Locate the cell with the specified text and output its [x, y] center coordinate. 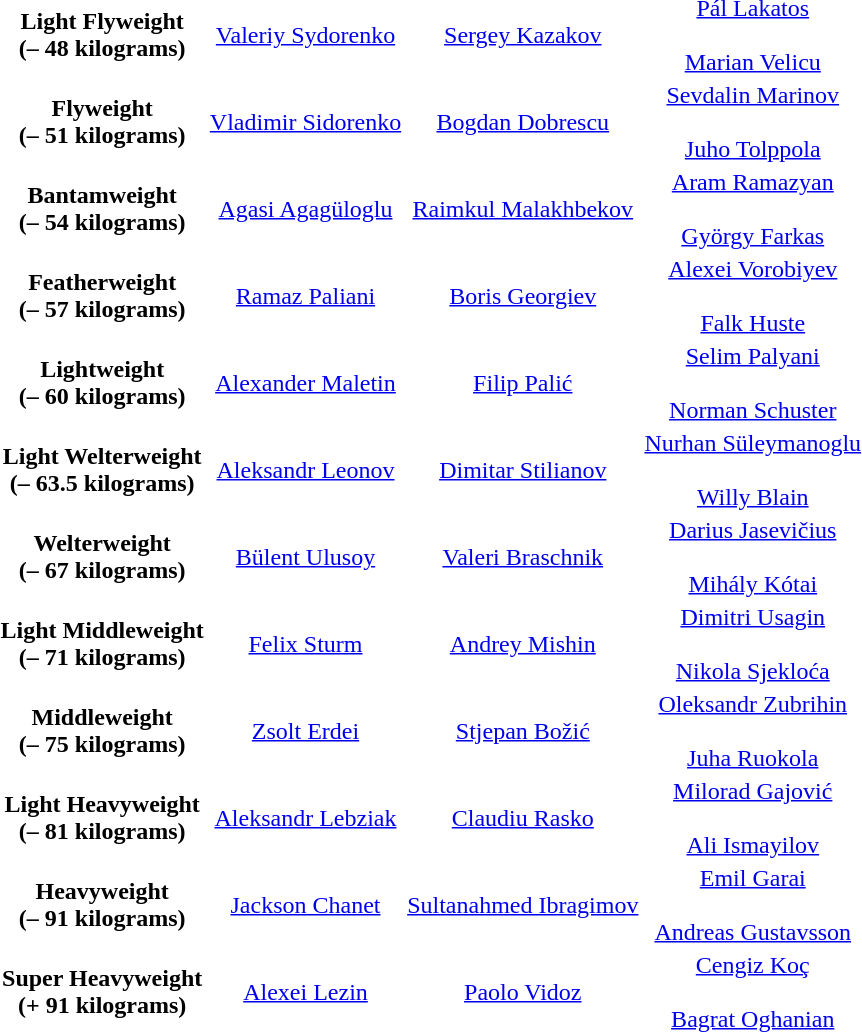
Aleksandr Lebziak [305, 818]
Boris Georgiev [523, 296]
Valeri Braschnik [523, 557]
Stjepan Božić [523, 731]
Bülent Ulusoy [305, 557]
Filip Palić [523, 383]
Bogdan Dobrescu [523, 122]
Zsolt Erdei [305, 731]
Vladimir Sidorenko [305, 122]
Andrey Mishin [523, 644]
Alexander Maletin [305, 383]
Dimitar Stilianov [523, 470]
Ramaz Paliani [305, 296]
Raimkul Malakhbekov [523, 209]
Aleksandr Leonov [305, 470]
Agasi Agagüloglu [305, 209]
Jackson Chanet [305, 905]
Sultanahmed Ibragimov [523, 905]
Felix Sturm [305, 644]
Claudiu Rasko [523, 818]
